Scan for the cell matching the given text and deliver its (X, Y) coordinate at center. 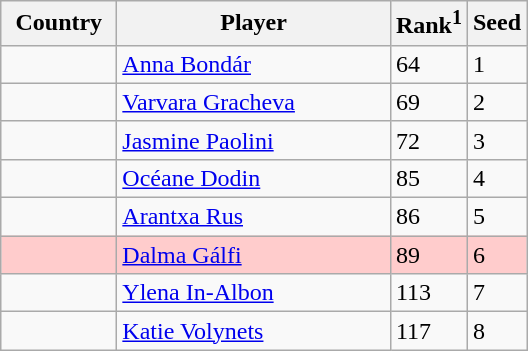
Player (254, 24)
Anna Bondár (254, 64)
7 (496, 293)
64 (428, 64)
89 (428, 255)
8 (496, 331)
85 (428, 178)
Rank1 (428, 24)
Jasmine Paolini (254, 140)
Ylena In-Albon (254, 293)
Arantxa Rus (254, 217)
2 (496, 102)
1 (496, 64)
Océane Dodin (254, 178)
117 (428, 331)
69 (428, 102)
Katie Volynets (254, 331)
Seed (496, 24)
72 (428, 140)
Country (59, 24)
3 (496, 140)
5 (496, 217)
4 (496, 178)
86 (428, 217)
6 (496, 255)
Varvara Gracheva (254, 102)
Dalma Gálfi (254, 255)
113 (428, 293)
